Detect which cell encompasses the target text, then output its (x, y) center coordinate. 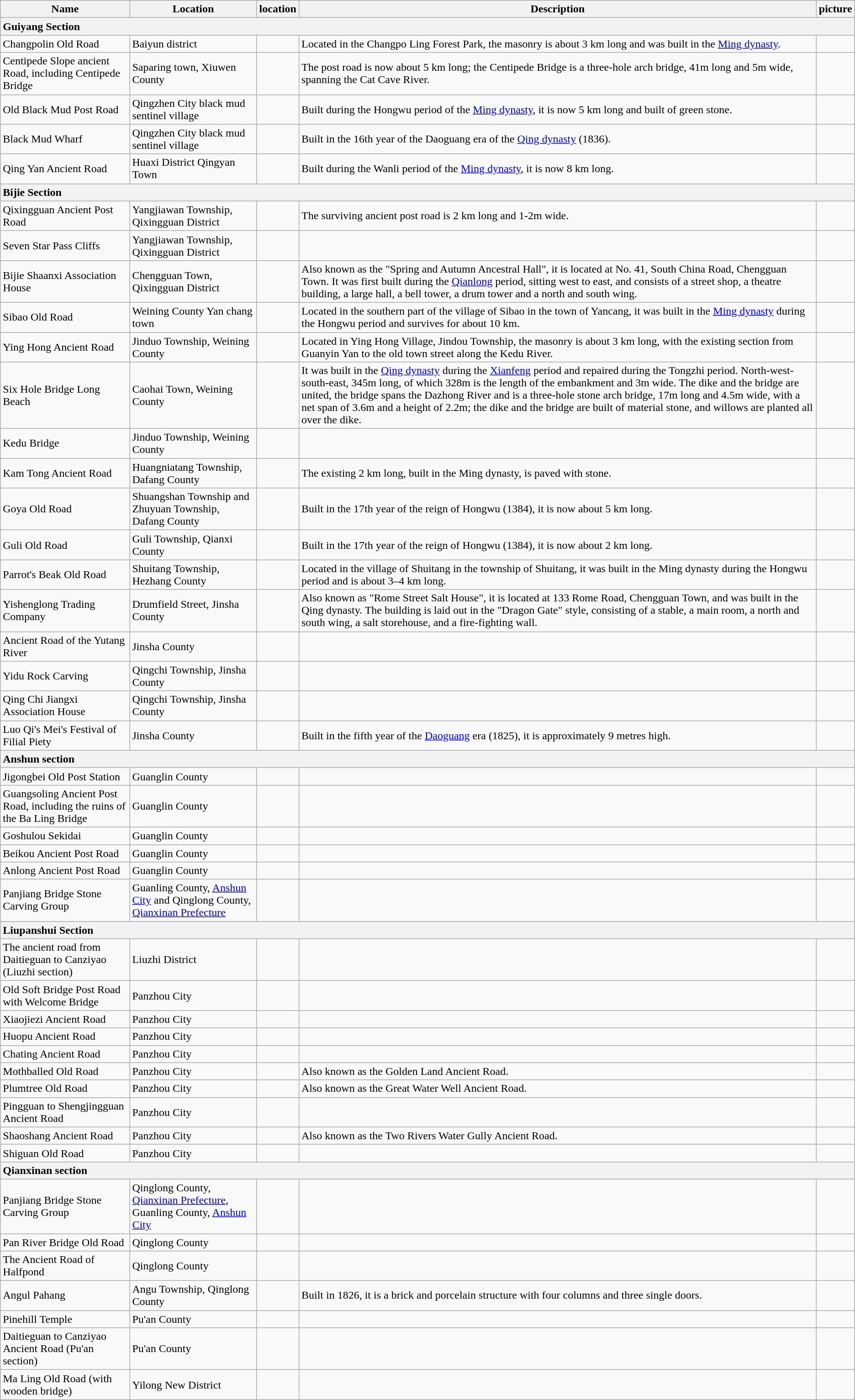
Qixingguan Ancient Post Road (65, 216)
Description (557, 9)
Also known as the Golden Land Ancient Road. (557, 1071)
Built in the 17th year of the reign of Hongwu (1384), it is now about 2 km long. (557, 545)
Location (193, 9)
Anlong Ancient Post Road (65, 871)
Changpolin Old Road (65, 44)
Also known as the Two Rivers Water Gully Ancient Road. (557, 1136)
Old Black Mud Post Road (65, 110)
Jigongbei Old Post Station (65, 776)
Pan River Bridge Old Road (65, 1242)
Yidu Rock Carving (65, 676)
Built in the 16th year of the Daoguang era of the Qing dynasty (1836). (557, 139)
Parrot's Beak Old Road (65, 574)
Guangsoling Ancient Post Road, including the ruins of the Ba Ling Bridge (65, 806)
Qing Yan Ancient Road (65, 169)
Kam Tong Ancient Road (65, 473)
Located in the Changpo Ling Forest Park, the masonry is about 3 km long and was built in the Ming dynasty. (557, 44)
Shuitang Township, Hezhang County (193, 574)
Name (65, 9)
Angul Pahang (65, 1296)
Six Hole Bridge Long Beach (65, 395)
Bijie Shaanxi Association House (65, 281)
The post road is now about 5 km long; the Centipede Bridge is a three-hole arch bridge, 41m long and 5m wide, spanning the Cat Cave River. (557, 74)
Luo Qi's Mei's Festival of Filial Piety (65, 735)
Shuangshan Township and Zhuyuan Township, Dafang County (193, 509)
Huopu Ancient Road (65, 1037)
Seven Star Pass Cliffs (65, 246)
Mothballed Old Road (65, 1071)
location (278, 9)
Built during the Wanli period of the Ming dynasty, it is now 8 km long. (557, 169)
Centipede Slope ancient Road, including Centipede Bridge (65, 74)
Bijie Section (427, 192)
Plumtree Old Road (65, 1089)
Chating Ancient Road (65, 1054)
Built in the fifth year of the Daoguang era (1825), it is approximately 9 metres high. (557, 735)
Xiaojiezi Ancient Road (65, 1019)
Guiyang Section (427, 26)
Qing Chi Jiangxi Association House (65, 706)
Guli Old Road (65, 545)
Liupanshui Section (427, 930)
Ying Hong Ancient Road (65, 347)
Drumfield Street, Jinsha County (193, 611)
Built during the Hongwu period of the Ming dynasty, it is now 5 km long and built of green stone. (557, 110)
Kedu Bridge (65, 444)
picture (835, 9)
Baiyun district (193, 44)
Shiguan Old Road (65, 1153)
Qianxinan section (427, 1170)
Beikou Ancient Post Road (65, 853)
Huaxi District Qingyan Town (193, 169)
Liuzhi District (193, 960)
Pinehill Temple (65, 1319)
Goshulou Sekidai (65, 836)
Huangniatang Township, Dafang County (193, 473)
Old Soft Bridge Post Road with Welcome Bridge (65, 995)
Also known as the Great Water Well Ancient Road. (557, 1089)
The ancient road from Daitieguan to Canziyao (Liuzhi section) (65, 960)
Pingguan to Shengjingguan Ancient Road (65, 1112)
Anshun section (427, 759)
The surviving ancient post road is 2 km long and 1-2m wide. (557, 216)
Built in the 17th year of the reign of Hongwu (1384), it is now about 5 km long. (557, 509)
Shaoshang Ancient Road (65, 1136)
The existing 2 km long, built in the Ming dynasty, is paved with stone. (557, 473)
Guanling County, Anshun City and Qinglong County, Qianxinan Prefecture (193, 900)
Built in 1826, it is a brick and porcelain structure with four columns and three single doors. (557, 1296)
Yilong New District (193, 1384)
Chengguan Town, Qixingguan District (193, 281)
Ma Ling Old Road (with wooden bridge) (65, 1384)
Saparing town, Xiuwen County (193, 74)
Ancient Road of the Yutang River (65, 647)
Daitieguan to Canziyao Ancient Road (Pu'an section) (65, 1349)
Caohai Town, Weining County (193, 395)
Weining County Yan chang town (193, 317)
Located in the village of Shuitang in the township of Shuitang, it was built in the Ming dynasty during the Hongwu period and is about 3–4 km long. (557, 574)
The Ancient Road of Halfpond (65, 1266)
Yishenglong Trading Company (65, 611)
Black Mud Wharf (65, 139)
Goya Old Road (65, 509)
Guli Township, Qianxi County (193, 545)
Angu Township, Qinglong County (193, 1296)
Sibao Old Road (65, 317)
Qinglong County, Qianxinan Prefecture, Guanling County, Anshun City (193, 1206)
